Extract the [x, y] coordinate from the center of the cell holding the provided text.  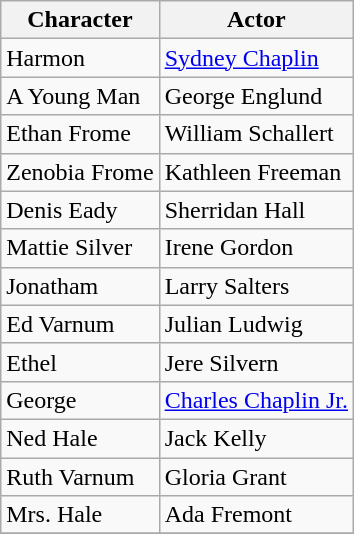
A Young Man [80, 96]
Irene Gordon [256, 248]
William Schallert [256, 134]
Gloria Grant [256, 477]
Ruth Varnum [80, 477]
Ada Fremont [256, 515]
Sydney Chaplin [256, 58]
Ethan Frome [80, 134]
George Englund [256, 96]
George [80, 400]
Mrs. Hale [80, 515]
Harmon [80, 58]
Jonatham [80, 286]
Mattie Silver [80, 248]
Charles Chaplin Jr. [256, 400]
Actor [256, 20]
Ned Hale [80, 438]
Ethel [80, 362]
Denis Eady [80, 210]
Sherridan Hall [256, 210]
Ed Varnum [80, 324]
Jack Kelly [256, 438]
Larry Salters [256, 286]
Jere Silvern [256, 362]
Zenobia Frome [80, 172]
Julian Ludwig [256, 324]
Kathleen Freeman [256, 172]
Character [80, 20]
